Capture the cell that displays the provided text and extract its (X, Y) central coordinate. 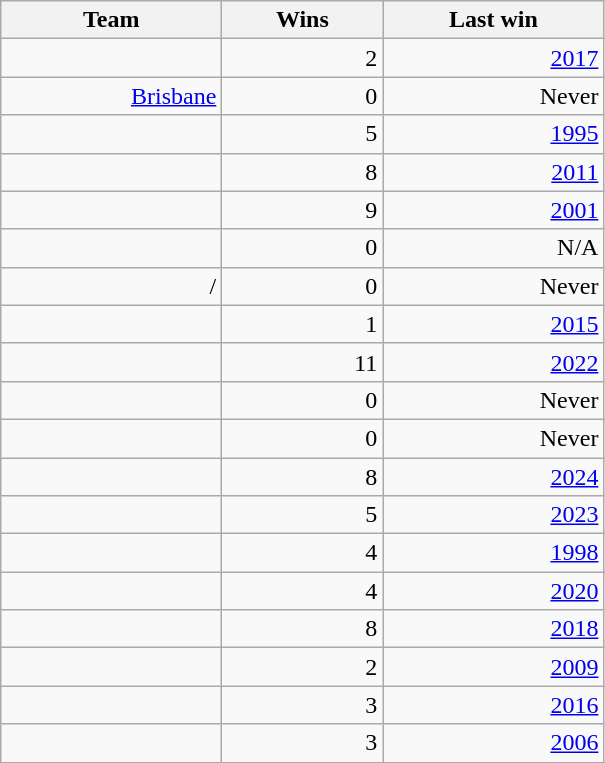
Brisbane (112, 96)
2018 (494, 629)
2015 (494, 324)
1998 (494, 553)
2001 (494, 210)
11 (302, 362)
2024 (494, 477)
2023 (494, 515)
2011 (494, 172)
9 (302, 210)
2006 (494, 743)
1995 (494, 134)
Team (112, 20)
2020 (494, 591)
N/A (494, 248)
1 (302, 324)
/ (112, 286)
2017 (494, 58)
Wins (302, 20)
2016 (494, 705)
2009 (494, 667)
2022 (494, 362)
Last win (494, 20)
